Capture the cell that displays the provided text and extract its (x, y) central coordinate. 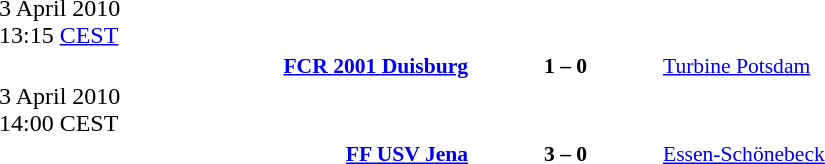
1 – 0 (566, 66)
